Extract the [X, Y] coordinate from the center of the cell holding the provided text.  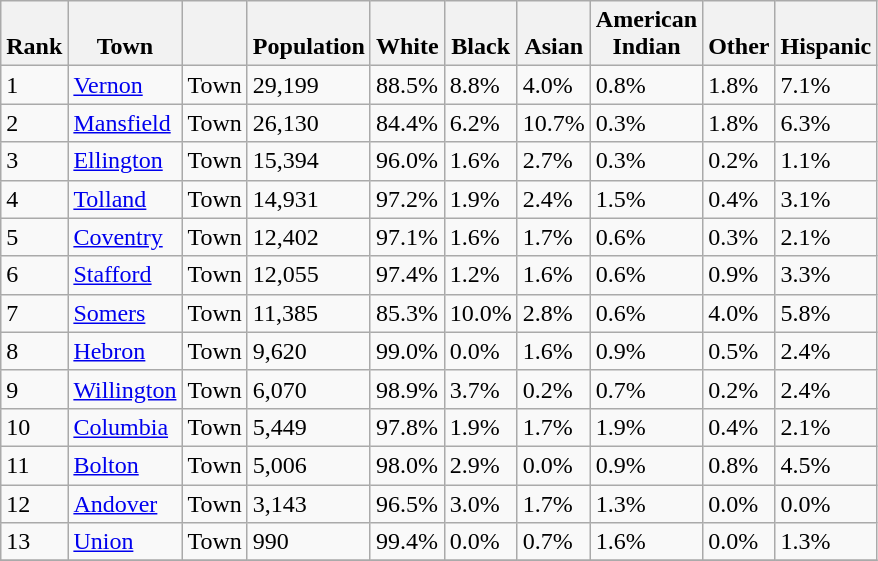
98.9% [407, 389]
9,620 [308, 351]
98.0% [407, 465]
Tolland [125, 199]
97.1% [407, 237]
4 [34, 199]
7.1% [826, 85]
6.3% [826, 123]
12,402 [308, 237]
Population [308, 34]
White [407, 34]
26,130 [308, 123]
3.7% [480, 389]
29,199 [308, 85]
Hispanic [826, 34]
4.5% [826, 465]
Black [480, 34]
11 [34, 465]
1.1% [826, 161]
Ellington [125, 161]
99.4% [407, 542]
3.1% [826, 199]
10.7% [554, 123]
9 [34, 389]
8.8% [480, 85]
84.4% [407, 123]
6 [34, 275]
Coventry [125, 237]
Asian [554, 34]
85.3% [407, 313]
2.9% [480, 465]
12,055 [308, 275]
Bolton [125, 465]
Andover [125, 503]
5,449 [308, 427]
0.5% [739, 351]
13 [34, 542]
Somers [125, 313]
2.8% [554, 313]
96.5% [407, 503]
7 [34, 313]
11,385 [308, 313]
AmericanIndian [646, 34]
2 [34, 123]
Other [739, 34]
97.2% [407, 199]
3 [34, 161]
14,931 [308, 199]
15,394 [308, 161]
8 [34, 351]
3.0% [480, 503]
5,006 [308, 465]
1 [34, 85]
10.0% [480, 313]
12 [34, 503]
10 [34, 427]
990 [308, 542]
Mansfield [125, 123]
6.2% [480, 123]
99.0% [407, 351]
5 [34, 237]
97.4% [407, 275]
Rank [34, 34]
Columbia [125, 427]
Union [125, 542]
3,143 [308, 503]
5.8% [826, 313]
Stafford [125, 275]
2.7% [554, 161]
1.2% [480, 275]
88.5% [407, 85]
Hebron [125, 351]
97.8% [407, 427]
Willington [125, 389]
Vernon [125, 85]
1.5% [646, 199]
6,070 [308, 389]
3.3% [826, 275]
96.0% [407, 161]
